Locate the cell with the specified text and output its (X, Y) center coordinate. 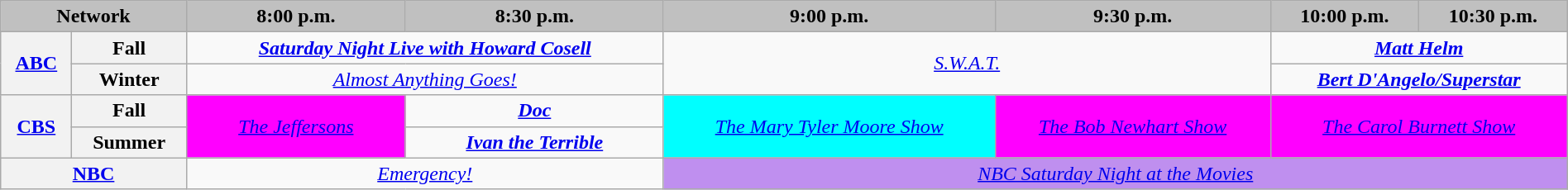
Summer (129, 142)
9:30 p.m. (1133, 17)
CBS (36, 126)
The Mary Tyler Moore Show (829, 126)
9:00 p.m. (829, 17)
Bert D'Angelo/Superstar (1419, 79)
Network (94, 17)
Doc (534, 111)
The Carol Burnett Show (1419, 126)
10:00 p.m. (1345, 17)
The Bob Newhart Show (1133, 126)
NBC (94, 173)
8:00 p.m. (296, 17)
8:30 p.m. (534, 17)
10:30 p.m. (1494, 17)
S.W.A.T. (967, 64)
The Jeffersons (296, 126)
Emergency! (425, 173)
Matt Helm (1419, 48)
ABC (36, 64)
Almost Anything Goes! (425, 79)
NBC Saturday Night at the Movies (1115, 173)
Saturday Night Live with Howard Cosell (425, 48)
Ivan the Terrible (534, 142)
Winter (129, 79)
